Identify which cell holds the provided text, then report its (X, Y) central coordinate. 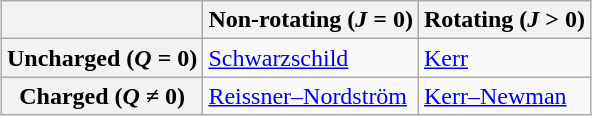
Reissner–Nordström (311, 96)
Non-rotating (J = 0) (311, 20)
Charged (Q ≠ 0) (102, 96)
Kerr (504, 58)
Uncharged (Q = 0) (102, 58)
Kerr–Newman (504, 96)
Rotating (J > 0) (504, 20)
Schwarzschild (311, 58)
